Detect which cell encompasses the target text, then output its [x, y] center coordinate. 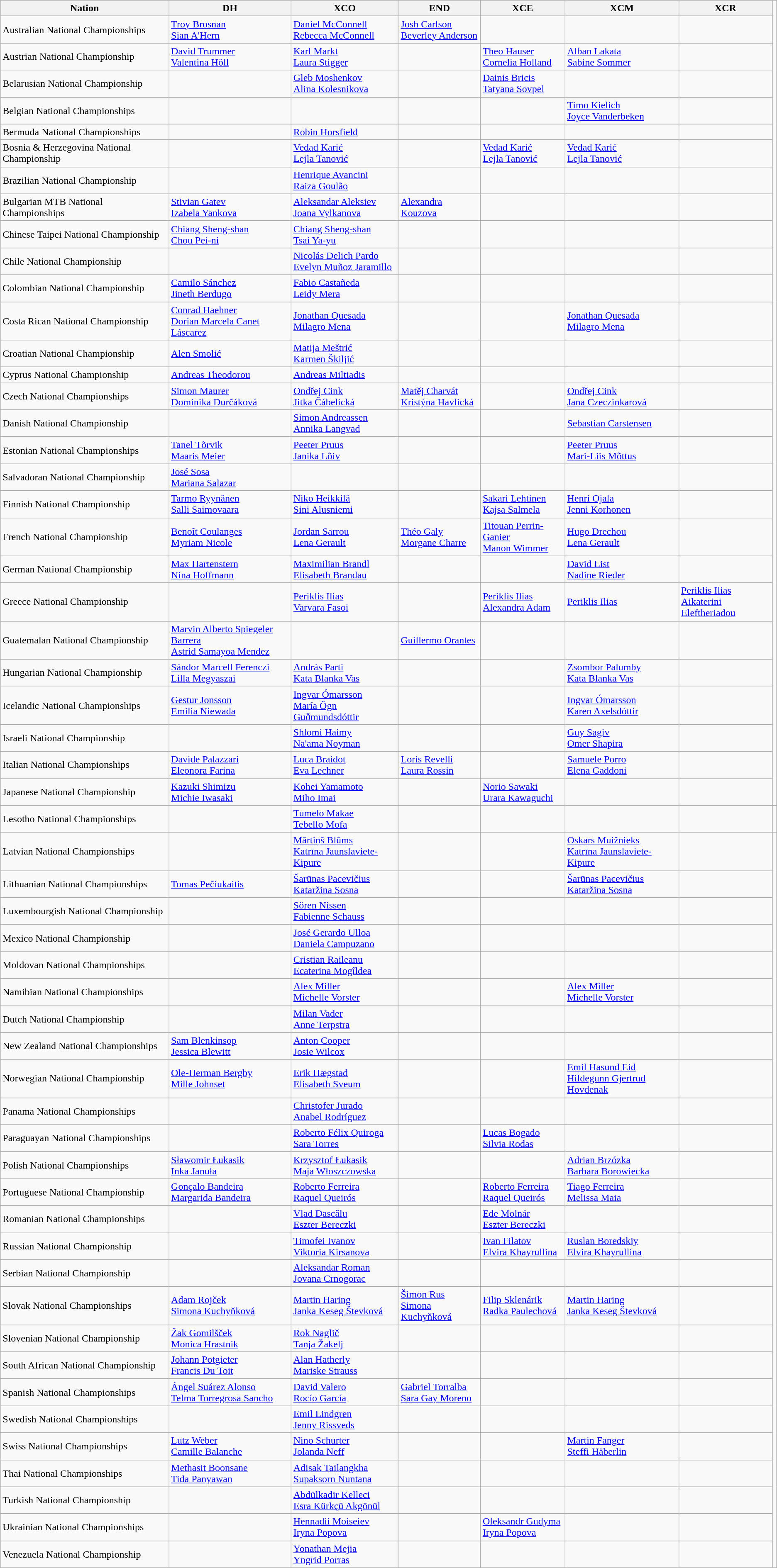
Andreas Miltiadis [345, 375]
Dutch National Championship [85, 1019]
Moldovan National Championships [85, 965]
New Zealand National Championships [85, 1046]
Théo GalyMorgane Charre [439, 537]
French National Championship [85, 537]
Gleb MoshenkovAlina Kolesnikova [345, 84]
Panama National Championships [85, 1111]
Max HartensternNina Hoffmann [230, 569]
Swedish National Championships [85, 1419]
Bosnia & Herzegovina National Championship [85, 153]
Cristian RaileanuEcaterina Mogîldea [345, 965]
Finnish National Championship [85, 504]
Adrian BrzózkaBarbara Borowiecka [622, 1165]
Sakari LehtinenKajsa Salmela [523, 504]
Ingvar ÓmarssonMaría Ögn Guðmundsdóttir [345, 705]
Nicolás Delich PardoEvelyn Muñoz Jaramillo [345, 261]
Martin FangerSteffi Häberlin [622, 1446]
Troy BrosnanSian A'Hern [230, 30]
Portuguese National Championship [85, 1192]
Niko HeikkiläSini Alusniemi [345, 504]
Bulgarian MTB National Championships [85, 207]
Hugo DrechouLena Gerault [622, 537]
Tanel TõrvikMaaris Meier [230, 450]
Chinese Taipei National Championship [85, 234]
Matija MeštrićKarmen Škiljić [345, 353]
Latvian National Championships [85, 852]
Marvin Alberto Spiegeler BarreraAstrid Samayoa Mendez [230, 640]
Guatemalan National Championship [85, 640]
Nation [85, 8]
José SosaMariana Salazar [230, 477]
Slovenian National Championship [85, 1338]
Israeli National Championship [85, 738]
Kohei YamamotoMiho Imai [345, 791]
Sören NissenFabienne Schauss [345, 911]
Erik HægstadElisabeth Sveum [345, 1079]
Luxembourgish National Championship [85, 911]
Norwegian National Championship [85, 1079]
Guillermo Orantes [439, 640]
Kazuki ShimizuMichie Iwasaki [230, 791]
Luca BraidotEva Lechner [345, 765]
Spanish National Championships [85, 1392]
Simon AndreassenAnnika Langvad [345, 423]
Venezuela National Championship [85, 1554]
Gestur JonssonEmilia Niewada [230, 705]
Peeter PruusMari-Liis Mõttus [622, 450]
Aleksandar AleksievJoana Vylkanova [345, 207]
Conrad HaehnerDorian Marcela Canet Láscarez [230, 321]
Vlad DascăluEszter Bereczki [345, 1219]
Robin Horsfield [345, 132]
Josh CarlsonBeverley Anderson [439, 30]
Žak GomilščekMonica Hrastnik [230, 1338]
Aleksandar RomanJovana Crnogorac [345, 1273]
Costa Rican National Championship [85, 321]
Timo KielichJoyce Vanderbeken [622, 110]
Croatian National Championship [85, 353]
Mexico National Championship [85, 938]
Salvadoran National Championship [85, 477]
Johann PotgieterFrancis Du Toit [230, 1366]
Chile National Championship [85, 261]
XCR [726, 8]
Italian National Championships [85, 765]
Ondřej CinkJitka Čábelická [345, 397]
Alen Smolić [230, 353]
Andreas Theodorou [230, 375]
Namibian National Championships [85, 992]
Samuele PorroElena Gaddoni [622, 765]
Nino SchurterJolanda Neff [345, 1446]
András PartiKata Blanka Vas [345, 673]
Serbian National Championship [85, 1273]
Alban LakataSabine Sommer [622, 56]
Alexandra Kouzova [439, 207]
Japanese National Championship [85, 791]
Belgian National Championships [85, 110]
Gabriel TorralbaSara Gay Moreno [439, 1392]
David TrummerValentina Höll [230, 56]
Tomas Pečiukaitis [230, 884]
Milan VaderAnne Terpstra [345, 1019]
Greece National Championship [85, 602]
Belarusian National Championship [85, 84]
Tiago FerreiraMelissa Maia [622, 1192]
Chiang Sheng-shanChou Pei-ni [230, 234]
Periklis IliasAlexandra Adam [523, 602]
Ole-Herman BergbyMille Johnset [230, 1079]
Sebastian Carstensen [622, 423]
Filip SklenárikRadka Paulechová [523, 1306]
David ListNadine Rieder [622, 569]
Zsombor PalumbyKata Blanka Vas [622, 673]
Alan HatherlyMariske Strauss [345, 1366]
Australian National Championships [85, 30]
Stivian GatevIzabela Yankova [230, 207]
Lithuanian National Championships [85, 884]
Periklis Ilias [622, 602]
END [439, 8]
XCM [622, 8]
Fabio CastañedaLeidy Mera [345, 288]
Oleksandr GudymaIryna Popova [523, 1527]
Gonçalo BandeiraMargarida Bandeira [230, 1192]
Titouan Perrin-GanierManon Wimmer [523, 537]
Camilo SánchezJineth Berdugo [230, 288]
Ivan FilatovElvira Khayrullina [523, 1246]
Bermuda National Championships [85, 132]
Shlomi HaimyNa'ama Noyman [345, 738]
Karl MarktLaura Stigger [345, 56]
Davide PalazzariEleonora Farina [230, 765]
Loris RevelliLaura Rossin [439, 765]
XCE [523, 8]
Roberto Félix QuirogaSara Torres [345, 1138]
Czech National Championships [85, 397]
Benoît CoulangesMyriam Nicole [230, 537]
Ruslan BoredskiyElvira Khayrullina [622, 1246]
XCO [345, 8]
Yonathan MejiaYngrid Porras [345, 1554]
Abdülkadir KelleciEsra Kürkçü Akgönül [345, 1500]
Periklis IliasVarvara Fasoi [345, 602]
José Gerardo UlloaDaniela Campuzano [345, 938]
Norio SawakiUrara Kawaguchi [523, 791]
Ukrainian National Championships [85, 1527]
Colombian National Championship [85, 288]
Chiang Sheng-shanTsai Ya-yu [345, 234]
South African National Championship [85, 1366]
Adisak TailangkhaSupaksorn Nuntana [345, 1473]
Peeter PruusJanika Lõiv [345, 450]
Sam BlenkinsopJessica Blewitt [230, 1046]
German National Championship [85, 569]
Estonian National Championships [85, 450]
Austrian National Championship [85, 56]
Methasit BoonsaneTida Panyawan [230, 1473]
Anton CooperJosie Wilcox [345, 1046]
Brazilian National Championship [85, 180]
Ondřej CinkJana Czeczinkarová [622, 397]
Emil Hasund EidHildegunn Gjertrud Hovdenak [622, 1079]
Simon MaurerDominika Durčáková [230, 397]
Christofer JuradoAnabel Rodríguez [345, 1111]
Polish National Championships [85, 1165]
Jordan SarrouLena Gerault [345, 537]
Periklis IliasAikaterini Eleftheriadou [726, 602]
Krzysztof ŁukasikMaja Włoszczowska [345, 1165]
Daniel McConnellRebecca McConnell [345, 30]
Paraguayan National Championships [85, 1138]
Theo HauserCornelia Holland [523, 56]
Danish National Championship [85, 423]
Adam RojčekSimona Kuchyňková [230, 1306]
David ValeroRocío García [345, 1392]
Dainis BricisTatyana Sovpel [523, 84]
DH [230, 8]
Russian National Championship [85, 1246]
Thai National Championships [85, 1473]
Matěj CharvátKristýna Havlická [439, 397]
Henri OjalaJenni Korhonen [622, 504]
Tarmo RyynänenSalli Saimovaara [230, 504]
Oskars MuižnieksKatrīna Jaunslaviete-Kipure [622, 852]
Lucas BogadoSilvia Rodas [523, 1138]
Sándor Marcell FerencziLilla Megyaszai [230, 673]
Emil LindgrenJenny Rissveds [345, 1419]
Guy SagivOmer Shapira [622, 738]
Ede MolnárEszter Bereczki [523, 1219]
Šimon RusSimona Kuchyňková [439, 1306]
Turkish National Championship [85, 1500]
Ángel Suárez AlonsoTelma Torregrosa Sancho [230, 1392]
Lutz WeberCamille Balanche [230, 1446]
Lesotho National Championships [85, 819]
Tumelo MakaeTebello Mofa [345, 819]
Cyprus National Championship [85, 375]
Icelandic National Championships [85, 705]
Sławomir ŁukasikInka Januła [230, 1165]
Romanian National Championships [85, 1219]
Timofei IvanovViktoria Kirsanova [345, 1246]
Mārtiņš BlūmsKatrīna Jaunslaviete-Kipure [345, 852]
Maximilian BrandlElisabeth Brandau [345, 569]
Henrique AvanciniRaiza Goulão [345, 180]
Slovak National Championships [85, 1306]
Swiss National Championships [85, 1446]
Hennadii MoiseievIryna Popova [345, 1527]
Rok NagličTanja Žakelj [345, 1338]
Ingvar ÓmarssonKaren Axelsdóttir [622, 705]
Hungarian National Championship [85, 673]
